Return the (x, y) coordinate for the center point of the cell that contains the specified text.  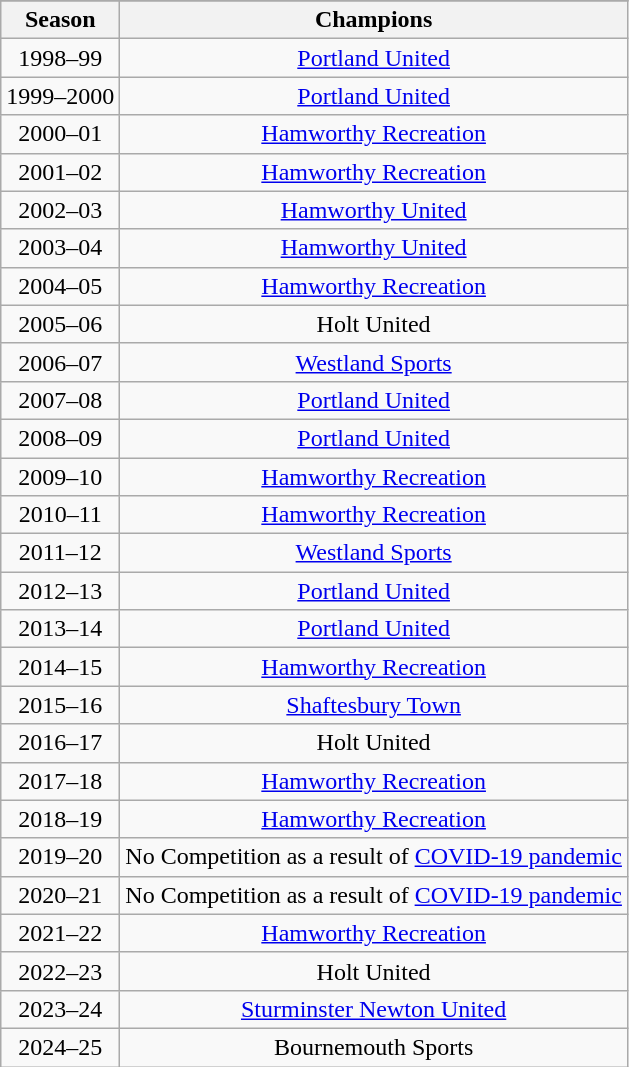
2001–02 (60, 172)
2003–04 (60, 248)
2019–20 (60, 857)
Sturminster Newton United (374, 1009)
2016–17 (60, 743)
2011–12 (60, 553)
2006–07 (60, 362)
2004–05 (60, 286)
1998–99 (60, 58)
Champions (374, 20)
1999–2000 (60, 96)
2018–19 (60, 819)
Season (60, 20)
2015–16 (60, 705)
2022–23 (60, 971)
2014–15 (60, 667)
2013–14 (60, 629)
2002–03 (60, 210)
2007–08 (60, 400)
2000–01 (60, 134)
2020–21 (60, 895)
2024–25 (60, 1047)
2012–13 (60, 591)
2021–22 (60, 933)
2008–09 (60, 438)
2010–11 (60, 515)
2009–10 (60, 477)
2023–24 (60, 1009)
Shaftesbury Town (374, 705)
Bournemouth Sports (374, 1047)
2017–18 (60, 781)
2005–06 (60, 324)
